Pinpoint the cell where the given text exists, returning its (x, y) midpoint coordinate. 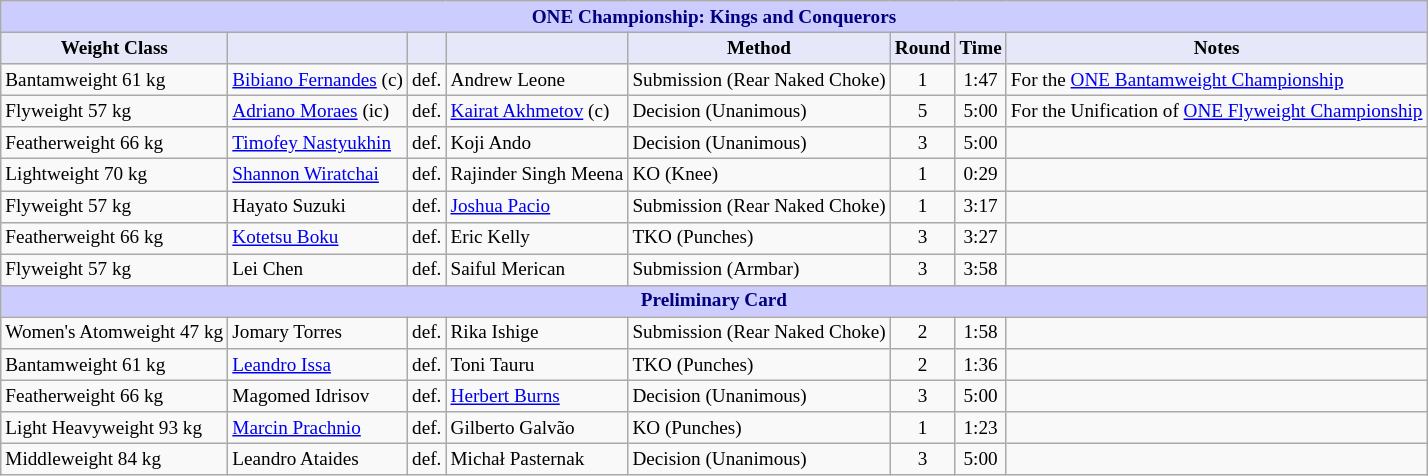
Hayato Suzuki (318, 206)
Marcin Prachnio (318, 428)
Lightweight 70 kg (114, 175)
Eric Kelly (537, 238)
3:58 (980, 270)
Rajinder Singh Meena (537, 175)
ONE Championship: Kings and Conquerors (714, 17)
Saiful Merican (537, 270)
Timofey Nastyukhin (318, 143)
0:29 (980, 175)
Gilberto Galvão (537, 428)
Shannon Wiratchai (318, 175)
1:47 (980, 80)
3:27 (980, 238)
KO (Knee) (759, 175)
Adriano Moraes (ic) (318, 111)
1:36 (980, 365)
Magomed Idrisov (318, 396)
Andrew Leone (537, 80)
Rika Ishige (537, 333)
Toni Tauru (537, 365)
3:17 (980, 206)
Notes (1216, 48)
For the ONE Bantamweight Championship (1216, 80)
Time (980, 48)
1:58 (980, 333)
Lei Chen (318, 270)
Bibiano Fernandes (c) (318, 80)
1:23 (980, 428)
Weight Class (114, 48)
Light Heavyweight 93 kg (114, 428)
Leandro Issa (318, 365)
5 (922, 111)
KO (Punches) (759, 428)
Middleweight 84 kg (114, 460)
Method (759, 48)
Kotetsu Boku (318, 238)
Michał Pasternak (537, 460)
Leandro Ataides (318, 460)
Round (922, 48)
Herbert Burns (537, 396)
For the Unification of ONE Flyweight Championship (1216, 111)
Women's Atomweight 47 kg (114, 333)
Submission (Armbar) (759, 270)
Preliminary Card (714, 301)
Jomary Torres (318, 333)
Joshua Pacio (537, 206)
Kairat Akhmetov (c) (537, 111)
Koji Ando (537, 143)
